Detect which cell encompasses the target text, then output its [X, Y] center coordinate. 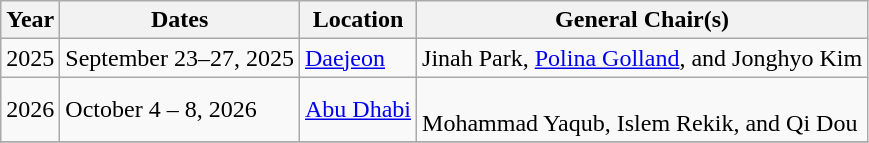
2025 [30, 58]
Year [30, 20]
Jinah Park, Polina Golland, and Jonghyo Kim [642, 58]
Daejeon [358, 58]
Mohammad Yaqub, Islem Rekik, and Qi Dou [642, 110]
Abu Dhabi [358, 110]
Dates [180, 20]
2026 [30, 110]
Location [358, 20]
September 23–27, 2025 [180, 58]
General Chair(s) [642, 20]
October 4 – 8, 2026 [180, 110]
